Scan for the cell matching the given text and deliver its [x, y] coordinate at center. 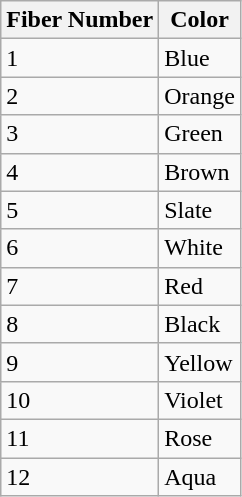
White [200, 248]
12 [80, 477]
Orange [200, 96]
8 [80, 324]
3 [80, 134]
Violet [200, 400]
2 [80, 96]
Blue [200, 58]
Green [200, 134]
Red [200, 286]
11 [80, 438]
Color [200, 20]
Rose [200, 438]
Yellow [200, 362]
5 [80, 210]
7 [80, 286]
1 [80, 58]
Aqua [200, 477]
6 [80, 248]
9 [80, 362]
Brown [200, 172]
Black [200, 324]
10 [80, 400]
Fiber Number [80, 20]
Slate [200, 210]
4 [80, 172]
